Pinpoint the cell where the given text exists, returning its (x, y) midpoint coordinate. 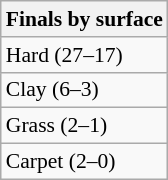
Finals by surface (84, 19)
Grass (2–1) (84, 126)
Clay (6–3) (84, 90)
Carpet (2–0) (84, 162)
Hard (27–17) (84, 55)
